Determine the [X, Y] coordinate at the center of the cell enclosing the given text.  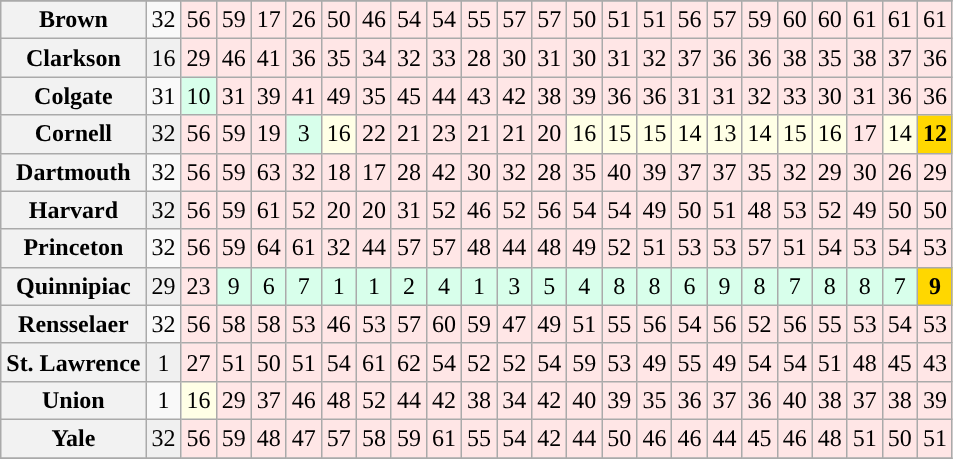
64 [268, 248]
Union [74, 400]
Harvard [74, 210]
Brown [74, 20]
63 [268, 172]
18 [338, 172]
St. Lawrence [74, 362]
19 [268, 134]
Dartmouth [74, 172]
Cornell [74, 134]
Princeton [74, 248]
27 [198, 362]
62 [408, 362]
Colgate [74, 96]
Rensselaer [74, 324]
Quinnipiac [74, 286]
Yale [74, 438]
5 [550, 286]
10 [198, 96]
12 [934, 134]
2 [408, 286]
13 [724, 134]
22 [374, 134]
Clarkson [74, 58]
